Detect which cell encompasses the target text, then output its (X, Y) center coordinate. 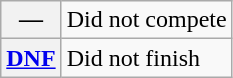
DNF (31, 58)
— (31, 20)
Did not finish (146, 58)
Did not compete (146, 20)
